Scan for the cell matching the given text and deliver its (X, Y) coordinate at center. 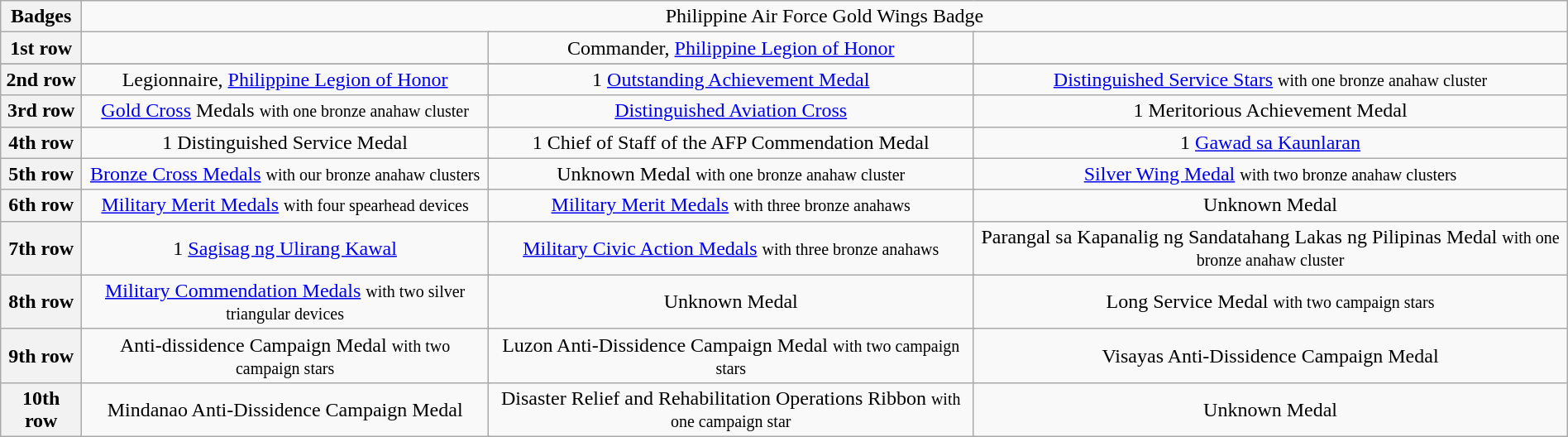
Military Merit Medals with four spearhead devices (285, 205)
Unknown Medal with one bronze anahaw cluster (731, 174)
1 Distinguished Service Medal (285, 142)
Military Commendation Medals with two silver triangular devices (285, 301)
5th row (41, 174)
7th row (41, 248)
Philippine Air Force Gold Wings Badge (825, 17)
1 Gawad sa Kaunlaran (1270, 142)
10th row (41, 409)
Parangal sa Kapanalig ng Sandatahang Lakas ng Pilipinas Medal with one bronze anahaw cluster (1270, 248)
Badges (41, 17)
Anti-dissidence Campaign Medal with two campaign stars (285, 356)
Distinguished Aviation Cross (731, 111)
9th row (41, 356)
Commander, Philippine Legion of Honor (731, 48)
4th row (41, 142)
1st row (41, 48)
Bronze Cross Medals with our bronze anahaw clusters (285, 174)
1 Sagisag ng Ulirang Kawal (285, 248)
Legionnaire, Philippine Legion of Honor (285, 79)
3rd row (41, 111)
1 Chief of Staff of the AFP Commendation Medal (731, 142)
Distinguished Service Stars with one bronze anahaw cluster (1270, 79)
6th row (41, 205)
2nd row (41, 79)
Gold Cross Medals with one bronze anahaw cluster (285, 111)
Silver Wing Medal with two bronze anahaw clusters (1270, 174)
1 Outstanding Achievement Medal (731, 79)
Mindanao Anti-Dissidence Campaign Medal (285, 409)
1 Meritorious Achievement Medal (1270, 111)
Disaster Relief and Rehabilitation Operations Ribbon with one campaign star (731, 409)
Long Service Medal with two campaign stars (1270, 301)
Military Merit Medals with three bronze anahaws (731, 205)
Luzon Anti-Dissidence Campaign Medal with two campaign stars (731, 356)
Visayas Anti-Dissidence Campaign Medal (1270, 356)
8th row (41, 301)
Military Civic Action Medals with three bronze anahaws (731, 248)
